Pinpoint the cell where the given text exists, returning its (X, Y) midpoint coordinate. 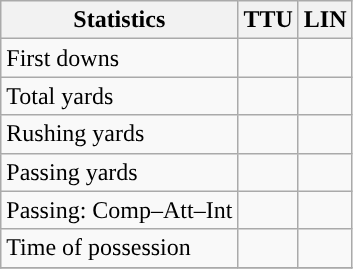
Total yards (120, 96)
Passing: Comp–Att–Int (120, 210)
LIN (325, 20)
TTU (268, 20)
Statistics (120, 20)
Rushing yards (120, 134)
Passing yards (120, 172)
Time of possession (120, 248)
First downs (120, 58)
